Find where the given text appears and provide that cell's center as [X, Y] coordinate. 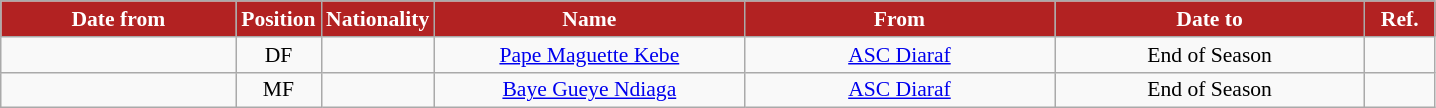
Date to [1210, 19]
From [899, 19]
Baye Gueye Ndiaga [589, 90]
DF [278, 55]
Pape Maguette Kebe [589, 55]
Position [278, 19]
Nationality [378, 19]
MF [278, 90]
Ref. [1400, 19]
Name [589, 19]
Date from [118, 19]
